Identify which cell holds the provided text, then report its [x, y] central coordinate. 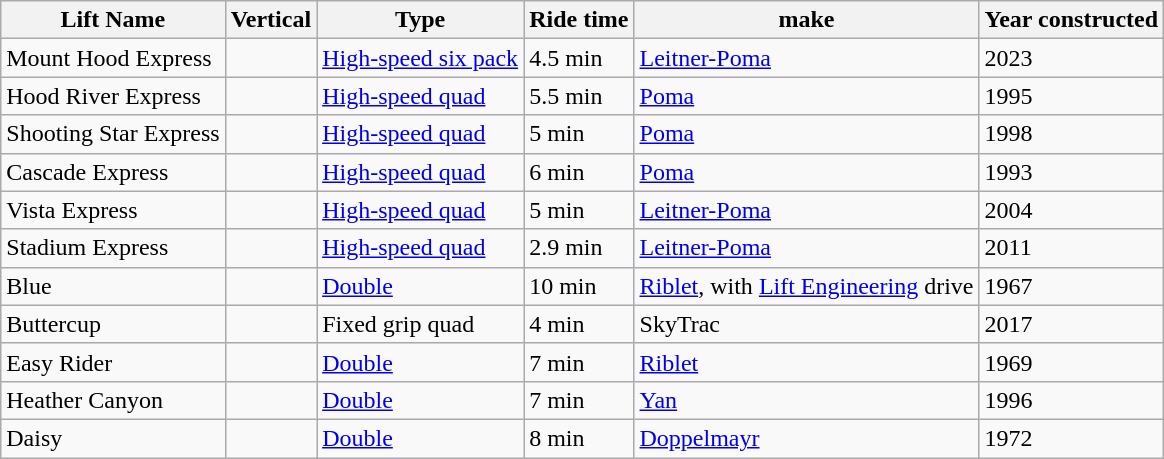
Yan [806, 400]
2011 [1072, 248]
Doppelmayr [806, 438]
4 min [579, 324]
Vertical [270, 20]
Daisy [113, 438]
make [806, 20]
1998 [1072, 134]
Stadium Express [113, 248]
SkyTrac [806, 324]
2.9 min [579, 248]
Easy Rider [113, 362]
Ride time [579, 20]
Heather Canyon [113, 400]
5.5 min [579, 96]
Shooting Star Express [113, 134]
1996 [1072, 400]
Lift Name [113, 20]
Hood River Express [113, 96]
1969 [1072, 362]
Riblet, with Lift Engineering drive [806, 286]
1972 [1072, 438]
Type [420, 20]
Riblet [806, 362]
Buttercup [113, 324]
Mount Hood Express [113, 58]
2023 [1072, 58]
1993 [1072, 172]
Cascade Express [113, 172]
2004 [1072, 210]
10 min [579, 286]
1967 [1072, 286]
8 min [579, 438]
Vista Express [113, 210]
High-speed six pack [420, 58]
6 min [579, 172]
4.5 min [579, 58]
Blue [113, 286]
2017 [1072, 324]
Fixed grip quad [420, 324]
Year constructed [1072, 20]
1995 [1072, 96]
